For the text-containing cell, return its midpoint in (x, y) coordinate format. 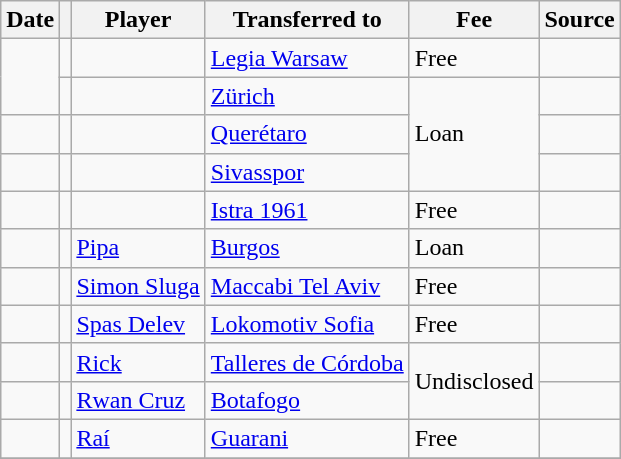
Raí (138, 438)
Lokomotiv Sofia (307, 324)
Rick (138, 362)
Maccabi Tel Aviv (307, 286)
Pipa (138, 248)
Zürich (307, 96)
Botafogo (307, 400)
Fee (474, 20)
Undisclosed (474, 381)
Source (580, 20)
Date (30, 20)
Talleres de Córdoba (307, 362)
Transferred to (307, 20)
Guarani (307, 438)
Burgos (307, 248)
Istra 1961 (307, 210)
Sivasspor (307, 172)
Simon Sluga (138, 286)
Querétaro (307, 134)
Legia Warsaw (307, 58)
Rwan Cruz (138, 400)
Player (138, 20)
Spas Delev (138, 324)
